Output the (X, Y) coordinate of the center of the cell containing the given text.  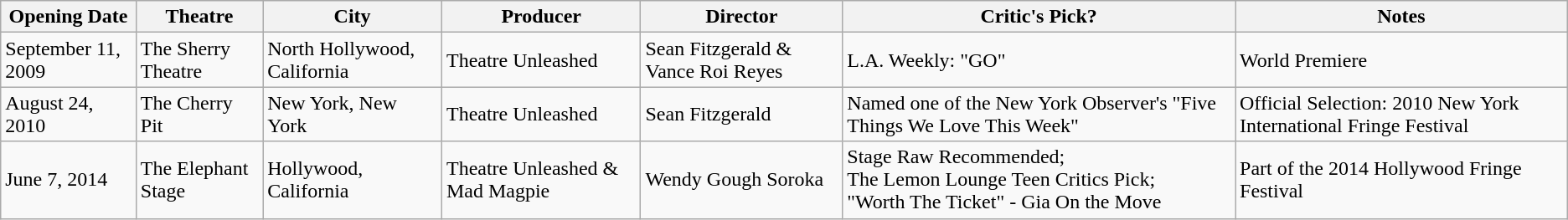
Sean Fitzgerald & Vance Roi Reyes (742, 60)
Wendy Gough Soroka (742, 180)
Producer (541, 17)
Opening Date (69, 17)
August 24, 2010 (69, 114)
City (353, 17)
Hollywood, California (353, 180)
The Sherry Theatre (199, 60)
Part of the 2014 Hollywood Fringe Festival (1400, 180)
Stage Raw Recommended;The Lemon Lounge Teen Critics Pick;"Worth The Ticket" - Gia On the Move (1039, 180)
Director (742, 17)
Theatre (199, 17)
June 7, 2014 (69, 180)
Critic's Pick? (1039, 17)
New York, New York (353, 114)
Sean Fitzgerald (742, 114)
North Hollywood, California (353, 60)
World Premiere (1400, 60)
Official Selection: 2010 New York International Fringe Festival (1400, 114)
The Cherry Pit (199, 114)
Notes (1400, 17)
L.A. Weekly: "GO" (1039, 60)
Theatre Unleashed & Mad Magpie (541, 180)
September 11, 2009 (69, 60)
The Elephant Stage (199, 180)
Named one of the New York Observer's "Five Things We Love This Week" (1039, 114)
